Capture the cell that displays the provided text and extract its [x, y] central coordinate. 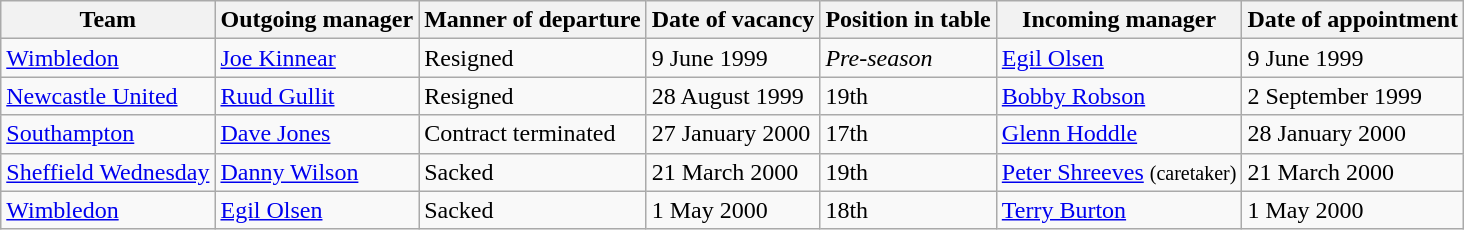
Newcastle United [108, 96]
18th [908, 210]
27 January 2000 [733, 134]
Terry Burton [1119, 210]
17th [908, 134]
Position in table [908, 20]
Incoming manager [1119, 20]
Pre-season [908, 58]
Southampton [108, 134]
2 September 1999 [1353, 96]
Dave Jones [317, 134]
Ruud Gullit [317, 96]
Team [108, 20]
Joe Kinnear [317, 58]
Date of appointment [1353, 20]
Outgoing manager [317, 20]
28 January 2000 [1353, 134]
Bobby Robson [1119, 96]
Contract terminated [532, 134]
28 August 1999 [733, 96]
Date of vacancy [733, 20]
Manner of departure [532, 20]
Glenn Hoddle [1119, 134]
Danny Wilson [317, 172]
Sheffield Wednesday [108, 172]
Peter Shreeves (caretaker) [1119, 172]
